Capture the cell that displays the provided text and extract its [x, y] central coordinate. 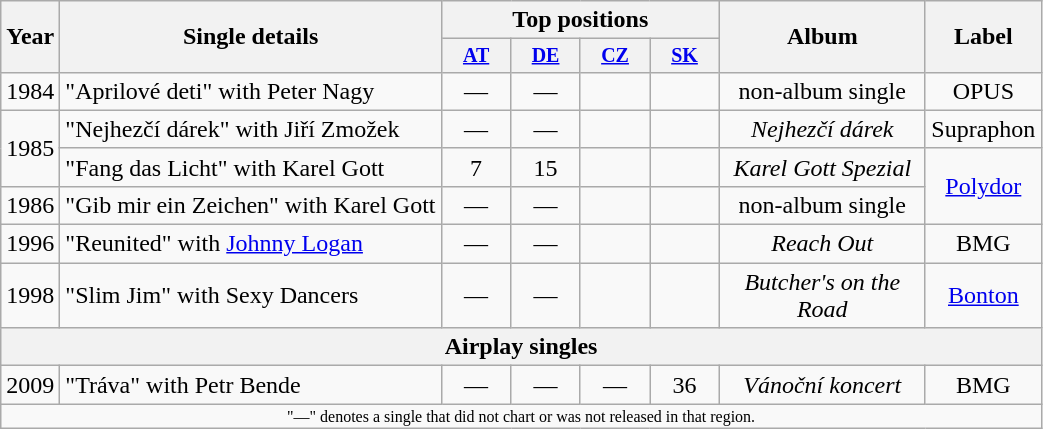
Top positions [580, 20]
Reach Out [822, 244]
Butcher's on the Road [822, 296]
"—" denotes a single that did not chart or was not released in that region. [522, 416]
AT [476, 56]
DE [546, 56]
1986 [30, 205]
"Reunited" with Johnny Logan [251, 244]
"Aprilové deti" with Peter Nagy [251, 91]
Bonton [983, 296]
Airplay singles [522, 347]
Karel Gott Spezial [822, 167]
Polydor [983, 186]
1985 [30, 148]
2009 [30, 385]
"Gib mir ein Zeichen" with Karel Gott [251, 205]
OPUS [983, 91]
"Fang das Licht" with Karel Gott [251, 167]
15 [546, 167]
Vánoční koncert [822, 385]
1996 [30, 244]
Label [983, 37]
CZ [614, 56]
Year [30, 37]
Nejhezčí dárek [822, 129]
Supraphon [983, 129]
Single details [251, 37]
Album [822, 37]
36 [684, 385]
"Tráva" with Petr Bende [251, 385]
1984 [30, 91]
7 [476, 167]
"Slim Jim" with Sexy Dancers [251, 296]
SK [684, 56]
"Nejhezčí dárek" with Jiří Zmožek [251, 129]
1998 [30, 296]
